Search for the cell housing the specified text and yield its [x, y] center coordinate. 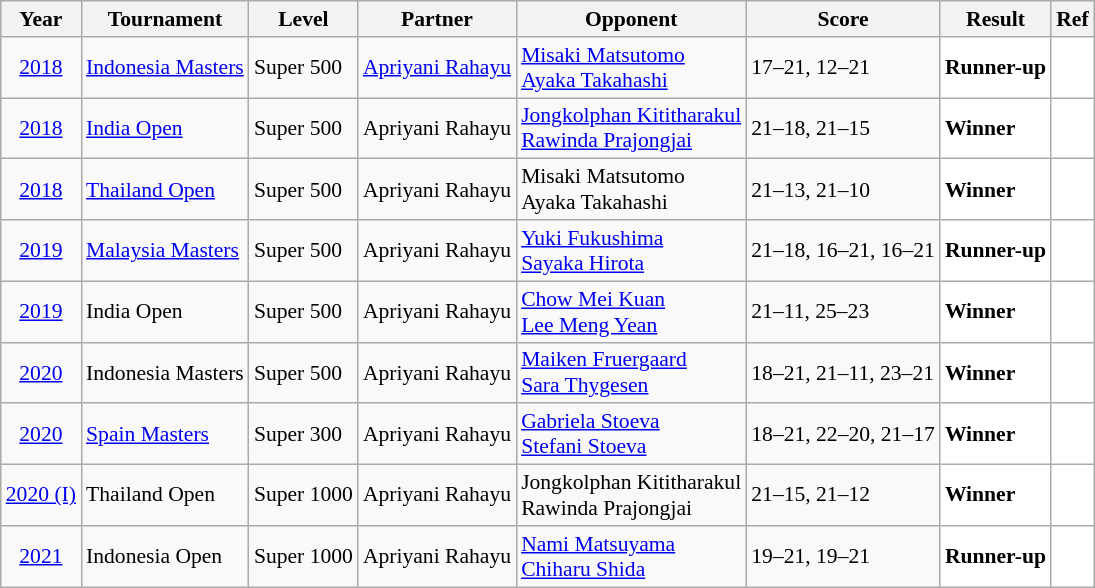
18–21, 22–20, 21–17 [843, 434]
Super 300 [304, 434]
17–21, 12–21 [843, 68]
Nami Matsuyama Chiharu Shida [631, 556]
Tournament [165, 19]
21–11, 25–23 [843, 312]
18–21, 21–11, 23–21 [843, 372]
Year [41, 19]
Yuki Fukushima Sayaka Hirota [631, 250]
Spain Masters [165, 434]
21–15, 21–12 [843, 496]
Gabriela Stoeva Stefani Stoeva [631, 434]
Level [304, 19]
Malaysia Masters [165, 250]
Partner [437, 19]
21–13, 21–10 [843, 190]
Maiken Fruergaard Sara Thygesen [631, 372]
19–21, 19–21 [843, 556]
Chow Mei Kuan Lee Meng Yean [631, 312]
Score [843, 19]
Result [996, 19]
Opponent [631, 19]
2020 (I) [41, 496]
Indonesia Open [165, 556]
2021 [41, 556]
Ref [1072, 19]
21–18, 21–15 [843, 128]
21–18, 16–21, 16–21 [843, 250]
